Determine the [X, Y] coordinate at the center of the cell enclosing the given text.  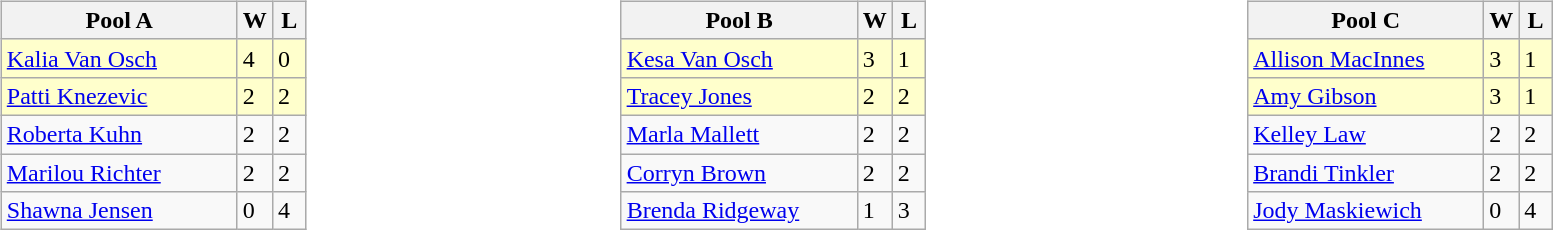
Pool B [739, 20]
Kalia Van Osch [119, 58]
Shawna Jensen [119, 211]
Allison MacInnes [1366, 58]
Brandi Tinkler [1366, 173]
Brenda Ridgeway [739, 211]
Marilou Richter [119, 173]
Kesa Van Osch [739, 58]
Tracey Jones [739, 96]
Jody Maskiewich [1366, 211]
Pool A [119, 20]
Kelley Law [1366, 134]
Marla Mallett [739, 134]
Pool C [1366, 20]
Amy Gibson [1366, 96]
Corryn Brown [739, 173]
Patti Knezevic [119, 96]
Roberta Kuhn [119, 134]
